Find where the given text appears and provide that cell's center as (X, Y) coordinate. 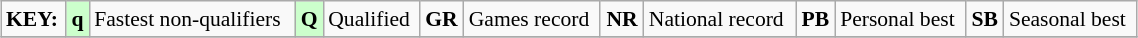
Qualified (371, 19)
NR (622, 19)
q (78, 19)
Q (309, 19)
Games record (532, 19)
National record (720, 19)
KEY: (34, 19)
SB (985, 19)
PB (816, 19)
Personal best (900, 19)
Fastest non-qualifiers (192, 19)
GR (442, 19)
Seasonal best (1070, 19)
